Scan for the cell matching the given text and deliver its (x, y) coordinate at center. 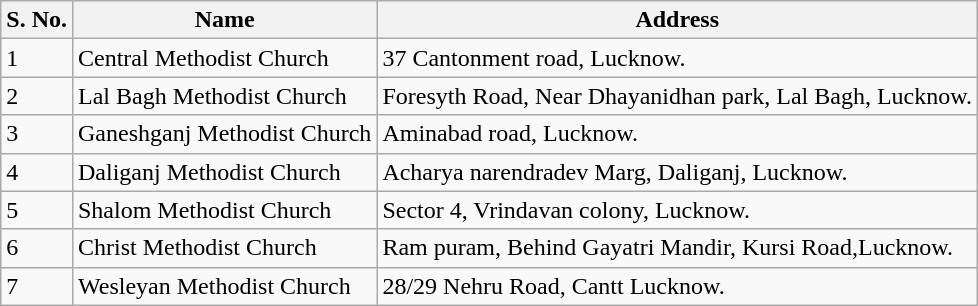
Central Methodist Church (224, 58)
7 (37, 286)
Address (678, 20)
4 (37, 172)
6 (37, 248)
S. No. (37, 20)
Ram puram, Behind Gayatri Mandir, Kursi Road,Lucknow. (678, 248)
Ganeshganj Methodist Church (224, 134)
Wesleyan Methodist Church (224, 286)
Sector 4, Vrindavan colony, Lucknow. (678, 210)
1 (37, 58)
Aminabad road, Lucknow. (678, 134)
Daliganj Methodist Church (224, 172)
Lal Bagh Methodist Church (224, 96)
37 Cantonment road, Lucknow. (678, 58)
3 (37, 134)
Shalom Methodist Church (224, 210)
Foresyth Road, Near Dhayanidhan park, Lal Bagh, Lucknow. (678, 96)
Acharya narendradev Marg, Daliganj, Lucknow. (678, 172)
Christ Methodist Church (224, 248)
28/29 Nehru Road, Cantt Lucknow. (678, 286)
2 (37, 96)
5 (37, 210)
Name (224, 20)
